Identify which cell holds the provided text, then report its (X, Y) central coordinate. 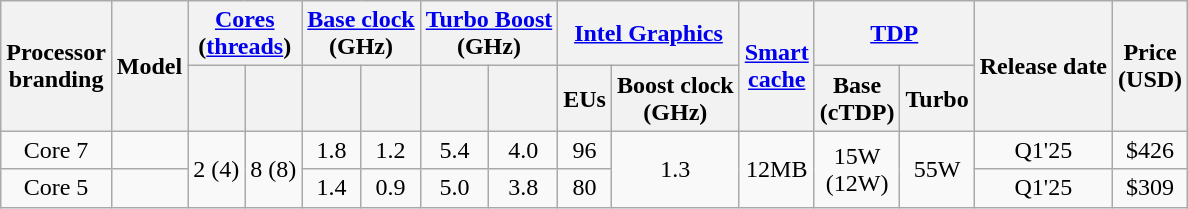
8 (8) (274, 169)
Base(cTDP) (857, 98)
5.0 (454, 188)
Turbo Boost(GHz) (489, 34)
Core 5 (56, 188)
12MB (776, 169)
4.0 (524, 150)
96 (585, 150)
Intel Graphics (648, 34)
Model (149, 66)
1.8 (332, 150)
Release date (1043, 66)
$309 (1150, 188)
0.9 (390, 188)
1.4 (332, 188)
3.8 (524, 188)
Core 7 (56, 150)
EUs (585, 98)
$426 (1150, 150)
Base clock(GHz) (361, 34)
Boost clock(GHz) (675, 98)
1.2 (390, 150)
2 (4) (216, 169)
5.4 (454, 150)
Processorbranding (56, 66)
15W(12W) (857, 169)
55W (937, 169)
Cores(threads) (245, 34)
80 (585, 188)
Turbo (937, 98)
1.3 (675, 169)
TDP (894, 34)
Smartcache (776, 66)
Price (USD) (1150, 66)
